Extract the (x, y) coordinate from the center of the cell holding the provided text.  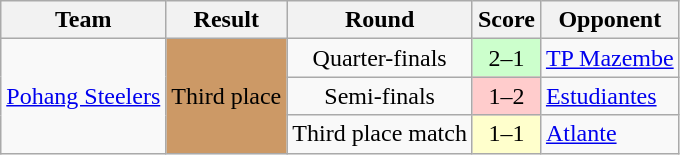
Result (226, 20)
Atlante (610, 134)
Opponent (610, 20)
1–2 (506, 96)
1–1 (506, 134)
Round (380, 20)
Semi-finals (380, 96)
Score (506, 20)
2–1 (506, 58)
Team (84, 20)
Pohang Steelers (84, 96)
Third place (226, 96)
Third place match (380, 134)
Estudiantes (610, 96)
Quarter-finals (380, 58)
TP Mazembe (610, 58)
